Scan for the cell matching the given text and deliver its (X, Y) coordinate at center. 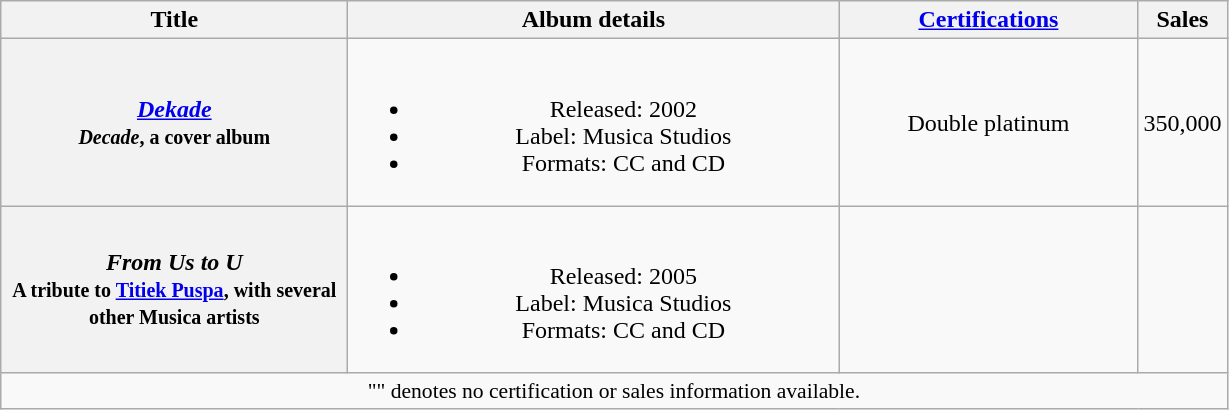
Album details (594, 20)
Released: 2005Label: Musica StudiosFormats: CC and CD (594, 290)
From Us to UA tribute to Titiek Puspa, with several other Musica artists (174, 290)
Released: 2002Label: Musica StudiosFormats: CC and CD (594, 122)
DekadeDecade, a cover album (174, 122)
350,000 (1182, 122)
Certifications (988, 20)
Sales (1182, 20)
Title (174, 20)
Double platinum (988, 122)
"" denotes no certification or sales information available. (614, 391)
